Provide the (X, Y) coordinate of the cell's center where the given text is located.  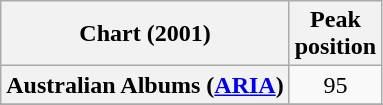
Australian Albums (ARIA) (145, 85)
Peak position (335, 34)
95 (335, 85)
Chart (2001) (145, 34)
